Locate the cell with the specified text and output its (x, y) center coordinate. 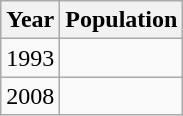
Population (122, 20)
Year (30, 20)
2008 (30, 96)
1993 (30, 58)
